Find where the given text appears and provide that cell's center as [X, Y] coordinate. 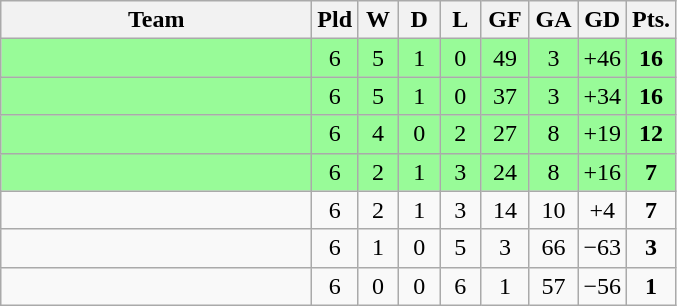
Pts. [650, 20]
+34 [602, 96]
D [420, 20]
W [378, 20]
GF [506, 20]
27 [506, 134]
4 [378, 134]
−56 [602, 286]
10 [554, 210]
Pld [335, 20]
57 [554, 286]
66 [554, 248]
+46 [602, 58]
37 [506, 96]
Team [156, 20]
24 [506, 172]
GA [554, 20]
49 [506, 58]
L [460, 20]
GD [602, 20]
+19 [602, 134]
14 [506, 210]
12 [650, 134]
+16 [602, 172]
−63 [602, 248]
+4 [602, 210]
